Pinpoint the cell where the given text exists, returning its (X, Y) midpoint coordinate. 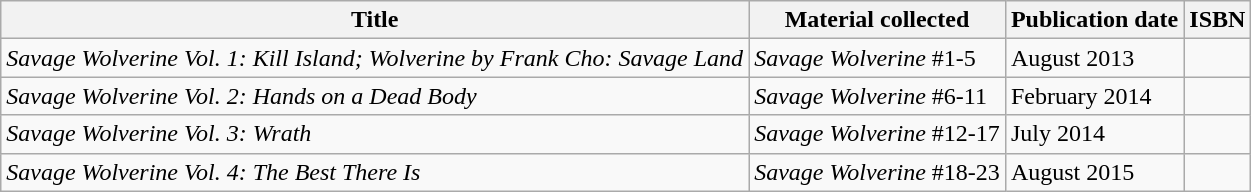
Savage Wolverine #12-17 (878, 134)
Savage Wolverine Vol. 1: Kill Island; Wolverine by Frank Cho: Savage Land (375, 58)
August 2015 (1094, 172)
Publication date (1094, 20)
August 2013 (1094, 58)
Material collected (878, 20)
July 2014 (1094, 134)
Savage Wolverine #6-11 (878, 96)
Savage Wolverine #1-5 (878, 58)
Savage Wolverine #18-23 (878, 172)
Title (375, 20)
ISBN (1218, 20)
February 2014 (1094, 96)
Savage Wolverine Vol. 2: Hands on a Dead Body (375, 96)
Savage Wolverine Vol. 4: The Best There Is (375, 172)
Savage Wolverine Vol. 3: Wrath (375, 134)
